Extract the [X, Y] coordinate from the center of the cell holding the provided text.  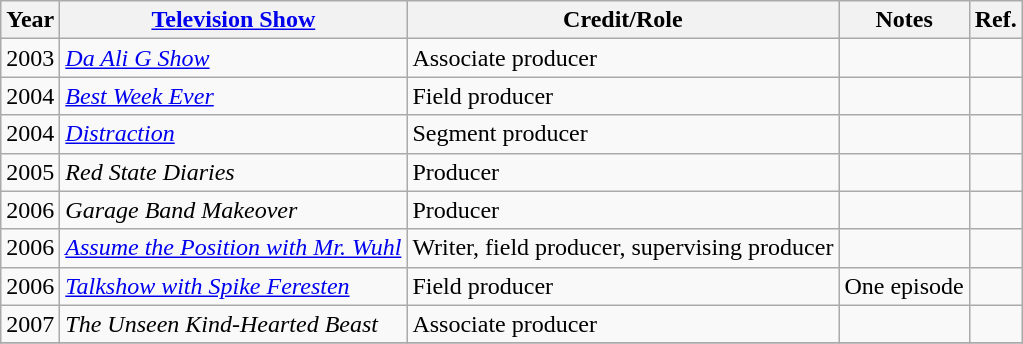
2005 [30, 172]
Ref. [996, 20]
Red State Diaries [234, 172]
Writer, field producer, supervising producer [623, 248]
Assume the Position with Mr. Wuhl [234, 248]
Credit/Role [623, 20]
Year [30, 20]
Garage Band Makeover [234, 210]
Notes [904, 20]
Da Ali G Show [234, 58]
Distraction [234, 134]
The Unseen Kind-Hearted Beast [234, 324]
Talkshow with Spike Feresten [234, 286]
2007 [30, 324]
Television Show [234, 20]
Segment producer [623, 134]
One episode [904, 286]
2003 [30, 58]
Best Week Ever [234, 96]
